Determine the [x, y] coordinate at the center of the cell enclosing the given text.  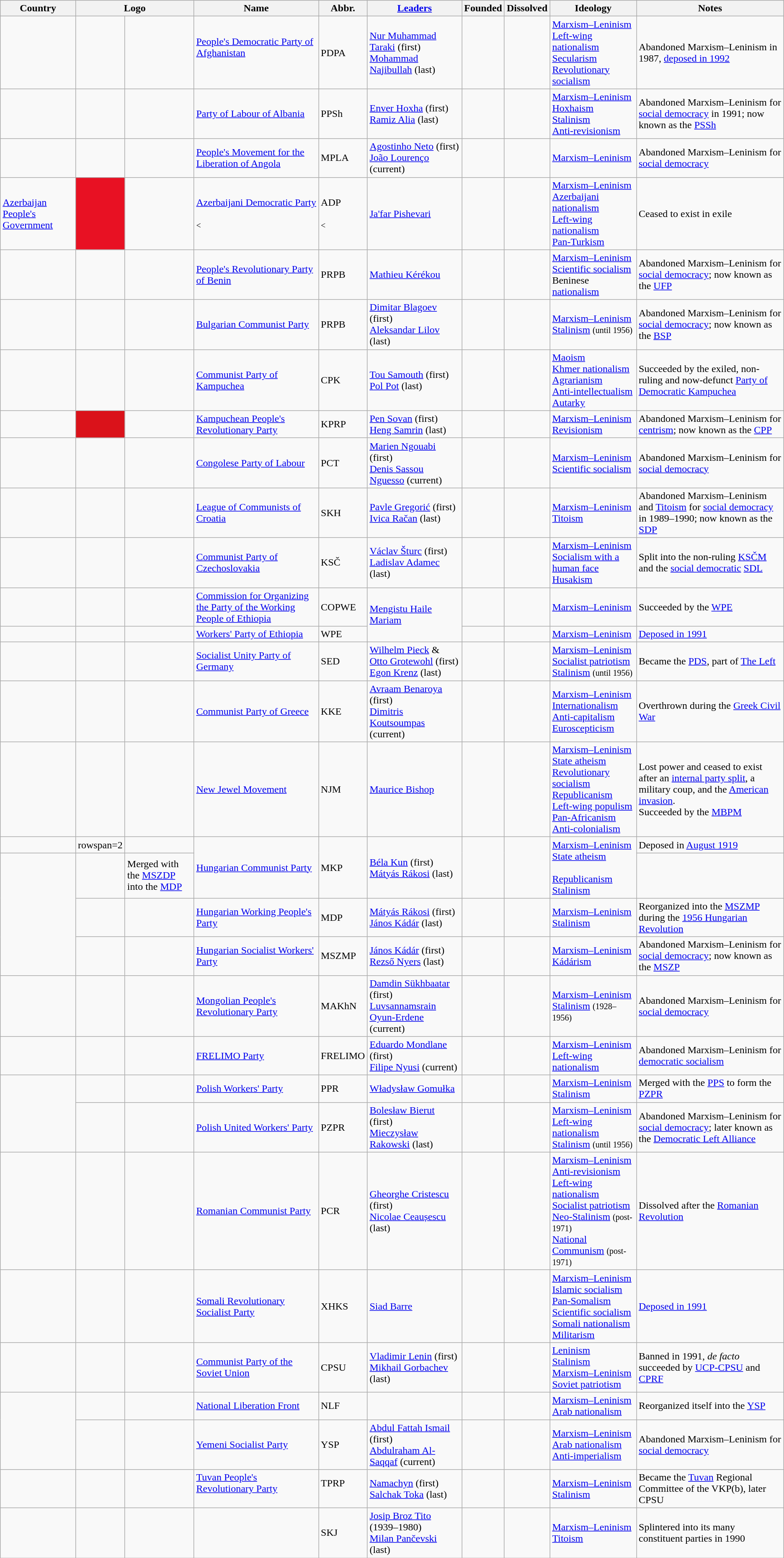
Abandoned Marxism–Leninism for democratic socialism [710, 1056]
Agostinho Neto (first)João Lourenço (current) [415, 158]
Marxism–LeninismRevisionism [593, 424]
Abandoned Marxism–Leninism for social democracy; now known as the UFP [710, 275]
Dimitar Blagoev (first)Aleksandar Lilov (last) [415, 324]
Lost power and ceased to exist after an internal party split, a military coup, and the American invasion. Succeeded by the MBPM [710, 789]
Abandoned Marxism–Leninism and Titoism for social democracy in 1989–1990; now known as the SDP [710, 513]
Split into the non-ruling KSČM and the social democratic SDL [710, 562]
WPE [343, 634]
Abandoned Marxism–Leninism for social democracy in 1991; now known as the PSSh [710, 114]
SED [343, 661]
Succeeded by the WPE [710, 607]
PCT [343, 462]
KSČ [343, 562]
Wilhelm Pieck & Otto Grotewohl (first)Egon Krenz (last) [415, 661]
League of Communists of Croatia [256, 513]
Communist Party of Greece [256, 711]
Bulgarian Communist Party [256, 324]
Abbr. [343, 8]
PZPR [343, 1127]
Władysław Gomułka [415, 1088]
Marxism–LeninismLeft-wing nationalismSecularismRevolutionary socialism [593, 53]
Marxism–LeninismHoxhaismStalinismAnti-revisionism [593, 114]
Bolesław Bierut (first)Mieczysław Rakowski (last) [415, 1127]
Marxism–LeninismScientific socialism [593, 462]
Hungarian Communist Party [256, 868]
People's Movement for the Liberation of Angola [256, 158]
Party of Labour of Albania [256, 114]
Azerbaijan People's Government [38, 214]
Dissolved [527, 8]
SKH [343, 513]
Abandoned Marxism–Leninism for social democracy; now known as the BSP [710, 324]
MaoismKhmer nationalismAgrarianismAnti-intellectualismAutarky [593, 380]
Logo [135, 8]
KKE [343, 711]
Hungarian Working People's Party [256, 917]
PCR [343, 1211]
Romanian Communist Party [256, 1211]
Marxism–LeninismStalinism (until 1956) [593, 324]
Abandoned Marxism–Leninism for social democracy; now known as the MSZP [710, 956]
Marien Ngouabi (first)Denis Sassou Nguesso (current) [415, 462]
Marxism–LeninismState atheismRepublicanismStalinism [593, 868]
Marxism–LeninismAzerbaijani nationalismLeft-wing nationalismPan-Turkism [593, 214]
Marxism–LeninismInternationalismAnti-capitalismEuroscepticism [593, 711]
CPK [343, 380]
Enver Hoxha (first)Ramiz Alia (last) [415, 114]
Hungarian Socialist Workers' Party [256, 956]
Polish Workers' Party [256, 1088]
Founded [483, 8]
rowspan=2 [100, 845]
Pen Sovan (first)Heng Samrin (last) [415, 424]
Abandoned Marxism–Leninism in 1987, deposed in 1992 [710, 53]
Overthrown during the Greek Civil War [710, 711]
ADP< [343, 214]
Tou Samouth (first)Pol Pot (last) [415, 380]
Reorganized itself into the YSP [710, 1406]
Tuvan People's Revolutionary Party [256, 1489]
Avraam Benaroya (first)Dimitris Koutsoumpas (current) [415, 711]
PPSh [343, 114]
Abandoned Marxism–Leninism for social democracy; later known as the Democratic Left Alliance [710, 1127]
Succeeded by the exiled, non-ruling and now-defunct Party of Democratic Kampuchea [710, 380]
Polish United Workers' Party [256, 1127]
Merged with the MSZDP into the MDP [159, 876]
Banned in 1991, de facto succeeded by UCP-CPSU and CPRF [710, 1367]
Siad Barre [415, 1306]
Václav Šturc (first)Ladislav Adamec (last) [415, 562]
Merged with the PPS to form the PZPR [710, 1088]
People's Revolutionary Party of Benin [256, 275]
YSP [343, 1444]
Mongolian People's Revolutionary Party [256, 1006]
CPSU [343, 1367]
Socialist Unity Party of Germany [256, 661]
Workers' Party of Ethiopia [256, 634]
Somali Revolutionary Socialist Party [256, 1306]
National Liberation Front [256, 1406]
Became the Tuvan Regional Committee of the VKP(b), later CPSU [710, 1489]
Reorganized into the MSZMP during the 1956 Hungarian Revolution [710, 917]
János Kádár (first)Rezső Nyers (last) [415, 956]
NLF [343, 1406]
Marxism–LeninismState atheismRevolutionary socialismRepublicanismLeft-wing populismPan-AfricanismAnti-colonialism [593, 789]
COPWE [343, 607]
MDP [343, 917]
NJM [343, 789]
Deposed in August 1919 [710, 845]
Marxism–LeninismIslamic socialismPan-SomalismScientific socialismSomali nationalismMilitarism [593, 1306]
Azerbaijani Democratic Party< [256, 214]
Maurice Bishop [415, 789]
PPR [343, 1088]
Commission for Organizing the Party of the Working People of Ethiopia [256, 607]
PDPA [343, 53]
Josip Broz Tito (1939–1980)Milan Pančevski (last) [415, 1533]
Gheorghe Cristescu (first)Nicolae Ceaușescu (last) [415, 1211]
Dissolved after the Romanian Revolution [710, 1211]
Congolese Party of Labour [256, 462]
New Jewel Movement [256, 789]
Mengistu Haile Mariam [415, 615]
Yemeni Socialist Party [256, 1444]
Marxism–LeninismStalinism (1928–1956) [593, 1006]
Notes [710, 8]
Kampuchean People's Revolutionary Party [256, 424]
Abdul Fattah Ismail (first)Abdulraham Al-Saqqaf (current) [415, 1444]
Béla Kun (first)Mátyás Rákosi (last) [415, 868]
Mátyás Rákosi (first)János Kádár (last) [415, 917]
FRELIMO Party [256, 1056]
Marxism–LeninismSocialist patriotismStalinism (until 1956) [593, 661]
MKP [343, 868]
Marxism–LeninismArab nationalismAnti-imperialism [593, 1444]
Vladimir Lenin (first)Mikhail Gorbachev (last) [415, 1367]
TPRP [343, 1489]
Pavle Gregorić (first)Ivica Račan (last) [415, 513]
Leninism Stalinism Marxism–Leninism Soviet patriotism [593, 1367]
FRELIMO [343, 1056]
Marxism–LeninismLeft-wing nationalism [593, 1056]
Ja'far Pishevari [415, 214]
Marxism–LeninismAnti-revisionismLeft-wing nationalismSocialist patriotismNeo-Stalinism (post-1971)National Communism (post-1971) [593, 1211]
Marxism–LeninismKádárism [593, 956]
Namachyn (first)Salchak Toka (last) [415, 1489]
Communist Party of the Soviet Union [256, 1367]
MSZMP [343, 956]
Marxism–LeninismArab nationalism [593, 1406]
Ceased to exist in exile [710, 214]
Country [38, 8]
MAKhN [343, 1006]
Leaders [415, 8]
KPRP [343, 424]
Nur Muhammad Taraki (first)Mohammad Najibullah (last) [415, 53]
Splintered into its many constituent parties in 1990 [710, 1533]
MPLA [343, 158]
Became the PDS, part of The Left [710, 661]
SKJ [343, 1533]
Damdin Sükhbaatar (first)Luvsannamsrain Oyun-Erdene (current) [415, 1006]
Communist Party of Czechoslovakia [256, 562]
Marxism–LeninismScientific socialismBeninese nationalism [593, 275]
Name [256, 8]
Ideology [593, 8]
Mathieu Kérékou [415, 275]
Communist Party of Kampuchea [256, 380]
Marxism–LeninismLeft-wing nationalismStalinism (until 1956) [593, 1127]
Marxism–LeninismSocialism with a human face Husakism [593, 562]
People's Democratic Party of Afghanistan [256, 53]
XHKS [343, 1306]
Abandoned Marxism–Leninism for centrism; now known as the CPP [710, 424]
Eduardo Mondlane (first)Filipe Nyusi (current) [415, 1056]
